Determine the (X, Y) coordinate at the center of the cell enclosing the given text.  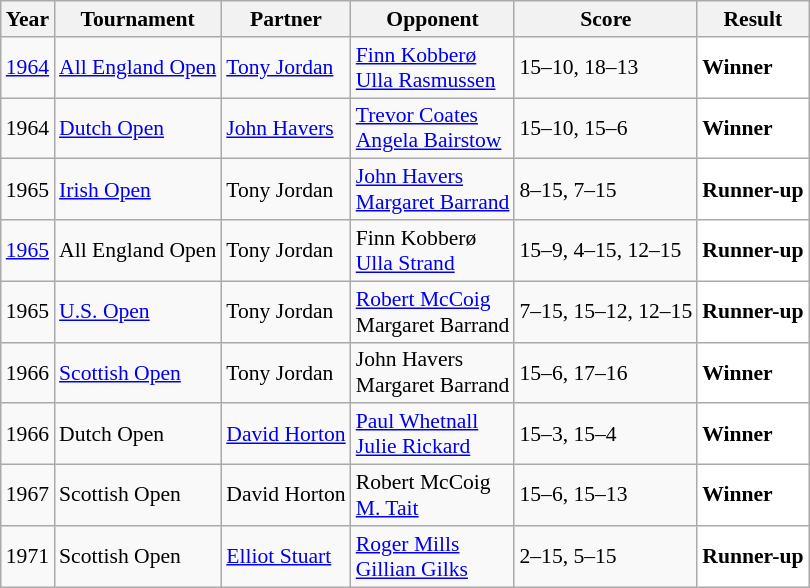
Trevor Coates Angela Bairstow (433, 128)
15–10, 18–13 (606, 68)
Roger Mills Gillian Gilks (433, 556)
Opponent (433, 19)
John Havers (286, 128)
Robert McCoig M. Tait (433, 496)
7–15, 15–12, 12–15 (606, 312)
8–15, 7–15 (606, 190)
15–10, 15–6 (606, 128)
Tournament (138, 19)
1967 (28, 496)
Irish Open (138, 190)
Elliot Stuart (286, 556)
15–6, 17–16 (606, 372)
2–15, 5–15 (606, 556)
U.S. Open (138, 312)
Paul Whetnall Julie Rickard (433, 434)
15–3, 15–4 (606, 434)
1971 (28, 556)
Finn Kobberø Ulla Strand (433, 250)
Score (606, 19)
Year (28, 19)
15–6, 15–13 (606, 496)
15–9, 4–15, 12–15 (606, 250)
Finn Kobberø Ulla Rasmussen (433, 68)
Result (752, 19)
Robert McCoig Margaret Barrand (433, 312)
Partner (286, 19)
